Capture the cell that displays the provided text and extract its [X, Y] central coordinate. 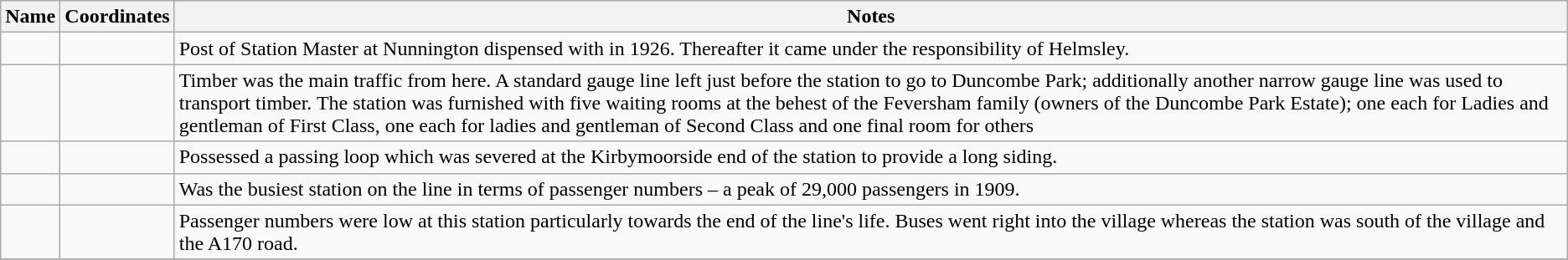
Was the busiest station on the line in terms of passenger numbers – a peak of 29,000 passengers in 1909. [871, 189]
Post of Station Master at Nunnington dispensed with in 1926. Thereafter it came under the responsibility of Helmsley. [871, 48]
Name [30, 17]
Coordinates [117, 17]
Notes [871, 17]
Possessed a passing loop which was severed at the Kirbymoorside end of the station to provide a long siding. [871, 157]
